Provide the (X, Y) coordinate of the cell's center where the given text is located.  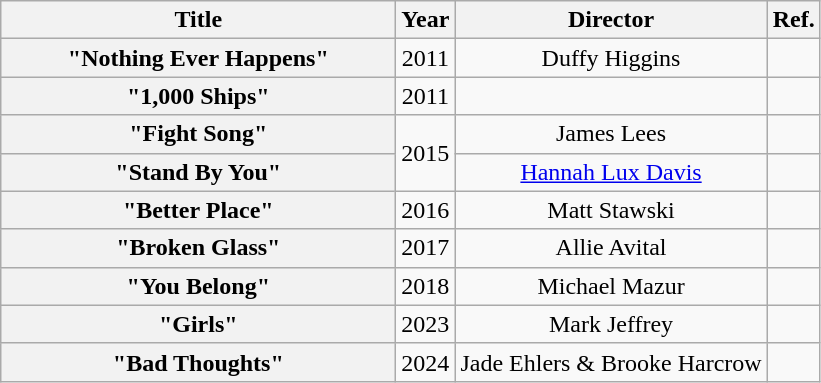
"Fight Song" (198, 134)
"Bad Thoughts" (198, 362)
Mark Jeffrey (611, 324)
James Lees (611, 134)
"Nothing Ever Happens" (198, 58)
2018 (426, 286)
Duffy Higgins (611, 58)
"Girls" (198, 324)
Matt Stawski (611, 210)
Allie Avital (611, 248)
Michael Mazur (611, 286)
"You Belong" (198, 286)
2017 (426, 248)
2023 (426, 324)
"1,000 Ships" (198, 96)
2015 (426, 153)
"Broken Glass" (198, 248)
2024 (426, 362)
Year (426, 20)
Ref. (794, 20)
Title (198, 20)
"Better Place" (198, 210)
2016 (426, 210)
Jade Ehlers & Brooke Harcrow (611, 362)
Hannah Lux Davis (611, 172)
Director (611, 20)
"Stand By You" (198, 172)
